Locate the cell with the specified text and output its [x, y] center coordinate. 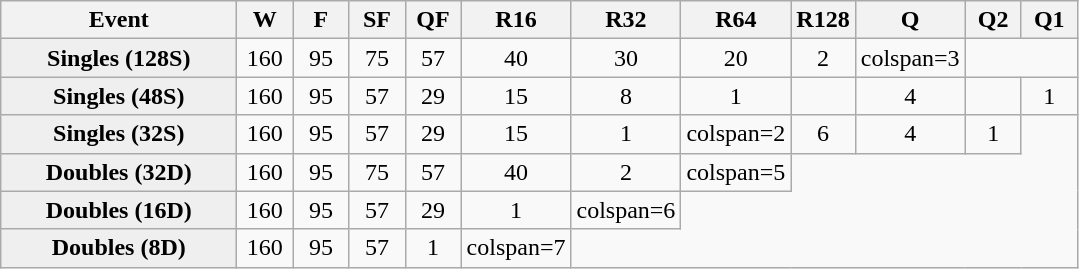
6 [823, 134]
Q1 [1049, 20]
Singles (48S) [119, 96]
colspan=2 [736, 134]
20 [736, 58]
Event [119, 20]
R64 [736, 20]
W [265, 20]
Doubles (8D) [119, 248]
Singles (128S) [119, 58]
F [321, 20]
30 [626, 58]
R32 [626, 20]
Q [910, 20]
colspan=6 [626, 210]
R128 [823, 20]
Doubles (16D) [119, 210]
Q2 [993, 20]
8 [626, 96]
Doubles (32D) [119, 172]
Singles (32S) [119, 134]
colspan=3 [910, 58]
colspan=7 [516, 248]
SF [377, 20]
QF [433, 20]
R16 [516, 20]
colspan=5 [736, 172]
